Detect which cell encompasses the target text, then output its [X, Y] center coordinate. 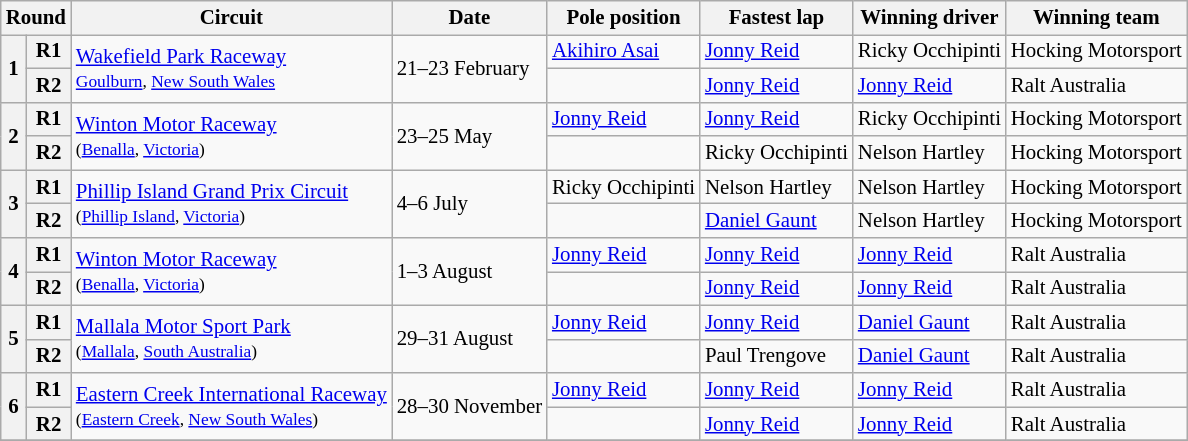
23–25 May [470, 136]
Pole position [624, 18]
4 [14, 272]
29–31 August [470, 339]
Wakefield Park RacewayGoulburn, New South Wales [232, 68]
Winning driver [930, 18]
6 [14, 407]
1 [14, 68]
Paul Trengove [776, 356]
Akihiro Asai [624, 51]
Date [470, 18]
Winning team [1096, 18]
Phillip Island Grand Prix Circuit(Phillip Island, Victoria) [232, 204]
Fastest lap [776, 18]
Eastern Creek International Raceway(Eastern Creek, New South Wales) [232, 407]
4–6 July [470, 204]
1–3 August [470, 272]
28–30 November [470, 407]
Round [36, 18]
3 [14, 204]
21–23 February [470, 68]
2 [14, 136]
Circuit [232, 18]
5 [14, 339]
Mallala Motor Sport Park(Mallala, South Australia) [232, 339]
